Extract the (x, y) coordinate from the center of the cell holding the provided text.  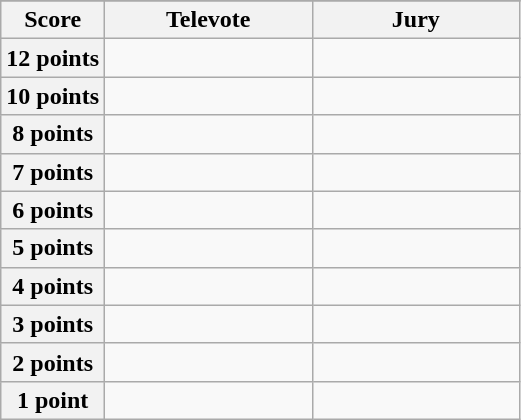
8 points (53, 134)
4 points (53, 286)
2 points (53, 362)
Televote (209, 20)
5 points (53, 248)
12 points (53, 58)
Jury (416, 20)
1 point (53, 400)
7 points (53, 172)
6 points (53, 210)
10 points (53, 96)
Score (53, 20)
3 points (53, 324)
